Provide the [X, Y] coordinate of the cell's center where the given text is located.  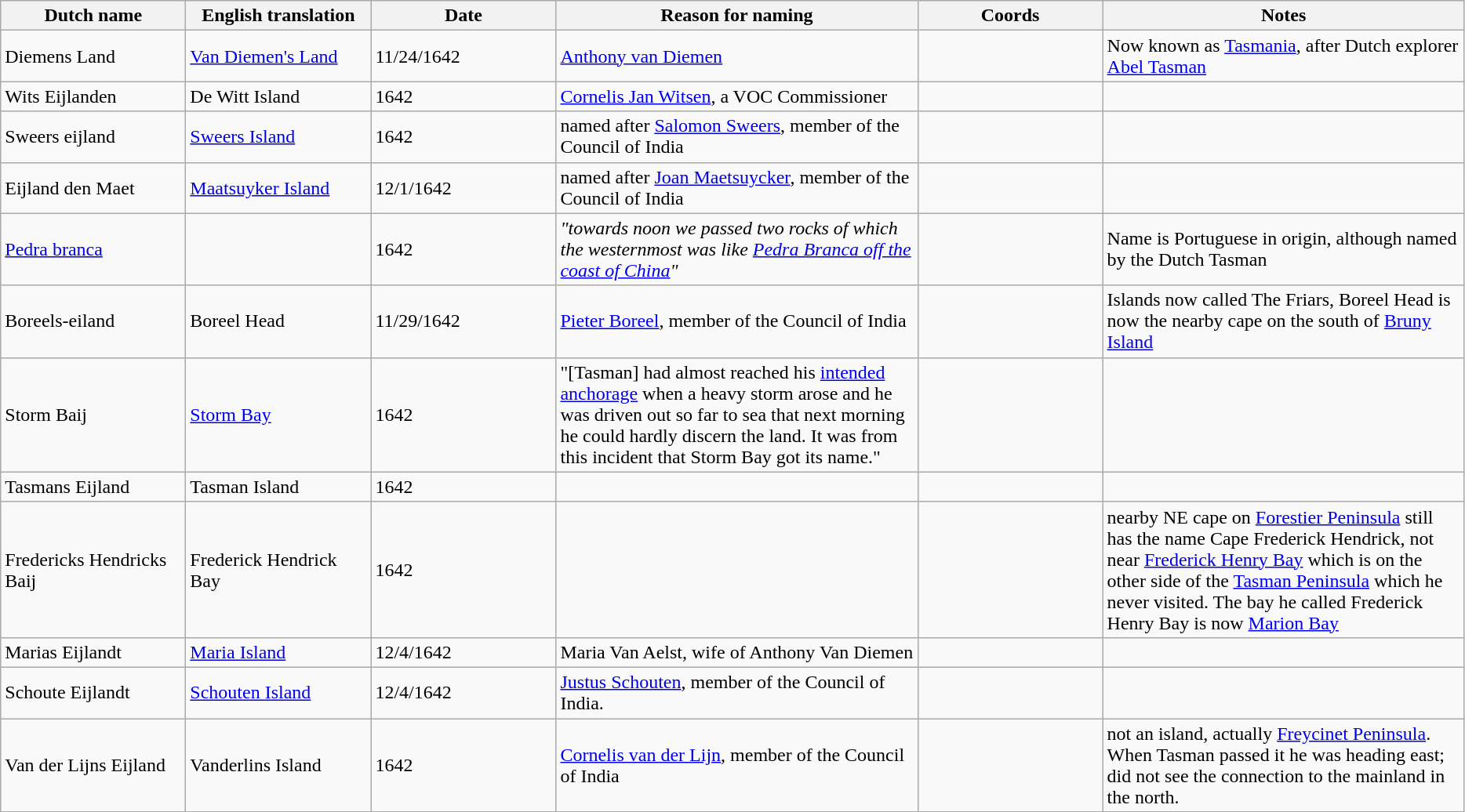
Van der Lijns Eijland [93, 765]
"towards noon we passed two rocks of which the westernmost was like Pedra Branca off the coast of China" [737, 249]
Storm Baij [93, 415]
Justus Schouten, member of the Council of India. [737, 693]
Name is Portuguese in origin, although named by the Dutch Tasman [1283, 249]
Anthony van Diemen [737, 56]
Frederick Hendrick Bay [278, 569]
Boreels-eiland [93, 321]
named after Salomon Sweers, member of the Council of India [737, 136]
Pieter Boreel, member of the Council of India [737, 321]
Boreel Head [278, 321]
Tasmans Eijland [93, 487]
Fredericks Hendricks Baij [93, 569]
Coords [1010, 16]
Maria Island [278, 652]
Schoute Eijlandt [93, 693]
Pedra branca [93, 249]
Reason for naming [737, 16]
Sweers eijland [93, 136]
Wits Eijlanden [93, 96]
not an island, actually Freycinet Peninsula. When Tasman passed it he was heading east; did not see the connection to the mainland in the north. [1283, 765]
Maria Van Aelst, wife of Anthony Van Diemen [737, 652]
Notes [1283, 16]
Schouten Island [278, 693]
Cornelis Jan Witsen, a VOC Commissioner [737, 96]
Marias Eijlandt [93, 652]
Eijland den Maet [93, 188]
Date [463, 16]
Tasman Island [278, 487]
Vanderlins Island [278, 765]
Van Diemen's Land [278, 56]
11/24/1642 [463, 56]
English translation [278, 16]
Storm Bay [278, 415]
Cornelis van der Lijn, member of the Council of India [737, 765]
12/1/1642 [463, 188]
Dutch name [93, 16]
Islands now called The Friars, Boreel Head is now the nearby cape on the south of Bruny Island [1283, 321]
Sweers Island [278, 136]
11/29/1642 [463, 321]
named after Joan Maetsuycker, member of the Council of India [737, 188]
Diemens Land [93, 56]
De Witt Island [278, 96]
Now known as Tasmania, after Dutch explorer Abel Tasman [1283, 56]
Maatsuyker Island [278, 188]
